Search for the cell housing the specified text and yield its [X, Y] center coordinate. 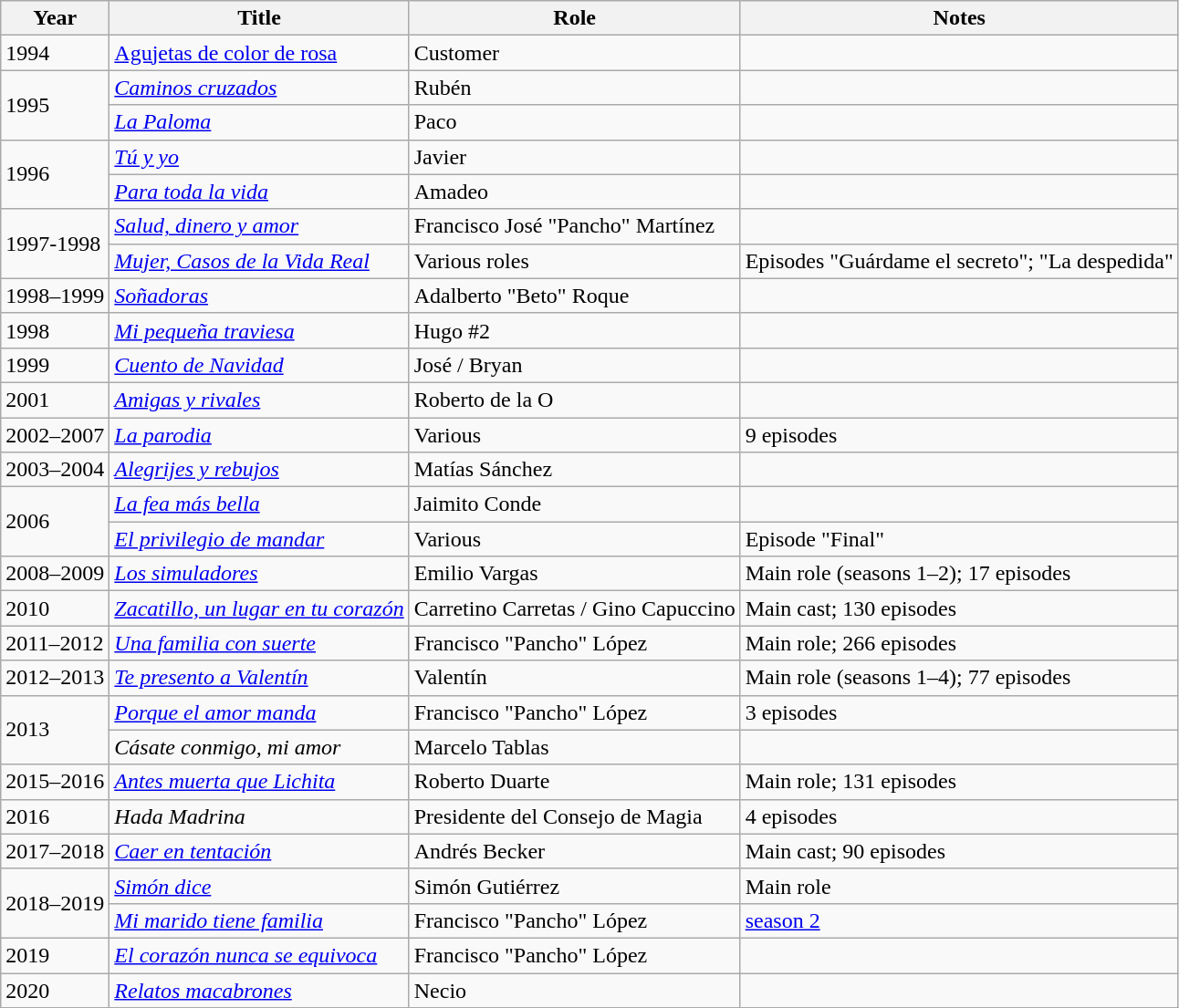
Jaimito Conde [575, 504]
Simón dice [259, 886]
Roberto de la O [575, 400]
Main cast; 130 episodes [959, 608]
Main role (seasons 1–2); 17 episodes [959, 574]
Simón Gutiérrez [575, 886]
Marcelo Tablas [575, 747]
9 episodes [959, 435]
1997-1998 [55, 244]
Soñadoras [259, 296]
Matías Sánchez [575, 470]
Paco [575, 122]
Adalberto "Beto" Roque [575, 296]
El corazón nunca se equivoca [259, 955]
Presidente del Consejo de Magia [575, 816]
Roberto Duarte [575, 782]
Main role; 131 episodes [959, 782]
La Paloma [259, 122]
Caer en tentación [259, 851]
2003–2004 [55, 470]
2012–2013 [55, 678]
Porque el amor manda [259, 712]
Episodes "Guárdame el secreto"; "La despedida" [959, 261]
4 episodes [959, 816]
1998 [55, 330]
Amigas y rivales [259, 400]
1994 [55, 53]
2020 [55, 990]
Una familia con suerte [259, 643]
Agujetas de color de rosa [259, 53]
2013 [55, 730]
Relatos macabrones [259, 990]
Francisco José "Pancho" Martínez [575, 226]
season 2 [959, 920]
Main cast; 90 episodes [959, 851]
Title [259, 18]
1998–1999 [55, 296]
2008–2009 [55, 574]
2011–2012 [55, 643]
1996 [55, 174]
Mi marido tiene familia [259, 920]
Amadeo [575, 192]
1999 [55, 365]
Various roles [575, 261]
Role [575, 18]
Caminos cruzados [259, 88]
2006 [55, 522]
Cuento de Navidad [259, 365]
2015–2016 [55, 782]
1995 [55, 105]
Main role; 266 episodes [959, 643]
Te presento a Valentín [259, 678]
Carretino Carretas / Gino Capuccino [575, 608]
Valentín [575, 678]
La parodia [259, 435]
2002–2007 [55, 435]
Hada Madrina [259, 816]
Hugo #2 [575, 330]
Cásate conmigo, mi amor [259, 747]
Main role (seasons 1–4); 77 episodes [959, 678]
Customer [575, 53]
Javier [575, 157]
Tú y yo [259, 157]
Andrés Becker [575, 851]
Salud, dinero y amor [259, 226]
Year [55, 18]
Para toda la vida [259, 192]
Main role [959, 886]
El privilegio de mandar [259, 539]
Mi pequeña traviesa [259, 330]
2017–2018 [55, 851]
La fea más bella [259, 504]
Episode "Final" [959, 539]
2016 [55, 816]
Los simuladores [259, 574]
Alegrijes y rebujos [259, 470]
Necio [575, 990]
Emilio Vargas [575, 574]
3 episodes [959, 712]
José / Bryan [575, 365]
Rubén [575, 88]
Mujer, Casos de la Vida Real [259, 261]
2001 [55, 400]
2019 [55, 955]
Antes muerta que Lichita [259, 782]
2018–2019 [55, 903]
2010 [55, 608]
Zacatillo, un lugar en tu corazón [259, 608]
Notes [959, 18]
